Output the (X, Y) coordinate of the center of the cell containing the given text.  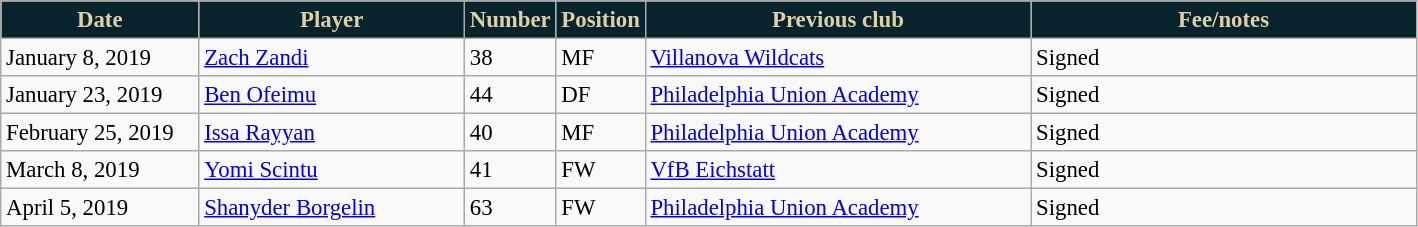
Villanova Wildcats (838, 58)
Yomi Scintu (332, 170)
38 (510, 58)
40 (510, 133)
VfB Eichstatt (838, 170)
63 (510, 208)
Date (100, 20)
February 25, 2019 (100, 133)
Player (332, 20)
March 8, 2019 (100, 170)
January 8, 2019 (100, 58)
41 (510, 170)
Fee/notes (1224, 20)
Number (510, 20)
Position (600, 20)
Shanyder Borgelin (332, 208)
April 5, 2019 (100, 208)
44 (510, 95)
Previous club (838, 20)
January 23, 2019 (100, 95)
Zach Zandi (332, 58)
Issa Rayyan (332, 133)
DF (600, 95)
Ben Ofeimu (332, 95)
